Scan for the cell matching the given text and deliver its (x, y) coordinate at center. 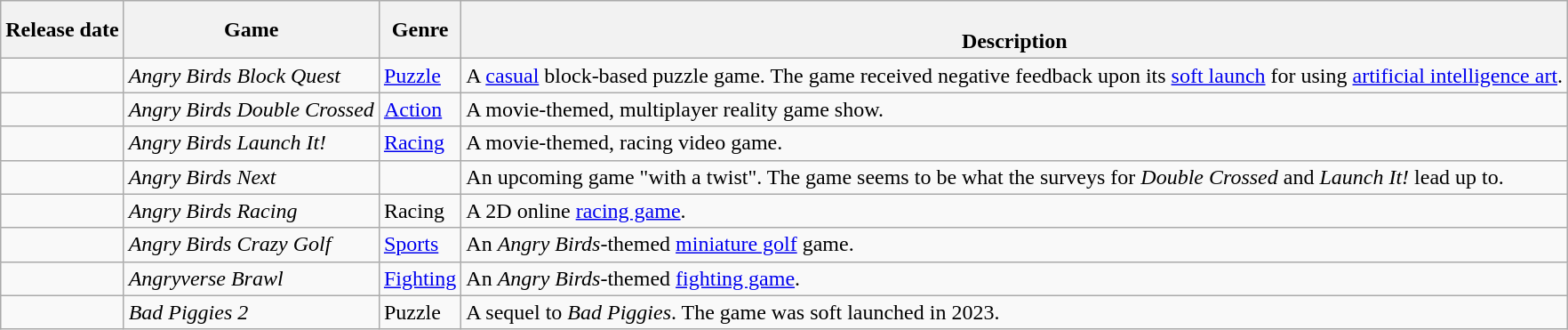
Genre (420, 30)
Angry Birds Launch It! (251, 143)
Angry Birds Next (251, 177)
Game (251, 30)
Sports (420, 245)
Description (1015, 30)
A sequel to Bad Piggies. The game was soft launched in 2023. (1015, 312)
Angry Birds Block Quest (251, 76)
Angry Birds Racing (251, 211)
A movie-themed, multiplayer reality game show. (1015, 109)
An upcoming game "with a twist". The game seems to be what the surveys for Double Crossed and Launch It! lead up to. (1015, 177)
Release date (62, 30)
A 2D online racing game. (1015, 211)
Angry Birds Double Crossed (251, 109)
A casual block-based puzzle game. The game received negative feedback upon its soft launch for using artificial intelligence art. (1015, 76)
Angryverse Brawl (251, 278)
Action (420, 109)
Angry Birds Crazy Golf (251, 245)
An Angry Birds-themed miniature golf game. (1015, 245)
A movie-themed, racing video game. (1015, 143)
Bad Piggies 2 (251, 312)
Fighting (420, 278)
An Angry Birds-themed fighting game. (1015, 278)
